For the text-containing cell, return its midpoint in [X, Y] coordinate format. 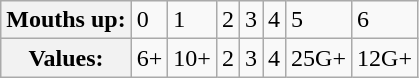
25G+ [319, 58]
1 [192, 20]
5 [319, 20]
12G+ [385, 58]
6 [385, 20]
6+ [150, 58]
Values: [66, 58]
Mouths up: [66, 20]
10+ [192, 58]
0 [150, 20]
